Scan for the cell matching the given text and deliver its (X, Y) coordinate at center. 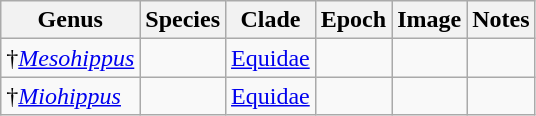
Epoch (353, 20)
Notes (501, 20)
†Mesohippus (70, 58)
Clade (271, 20)
Genus (70, 20)
Species (183, 20)
†Miohippus (70, 96)
Image (430, 20)
